Return the (x, y) coordinate for the center point of the cell that contains the specified text.  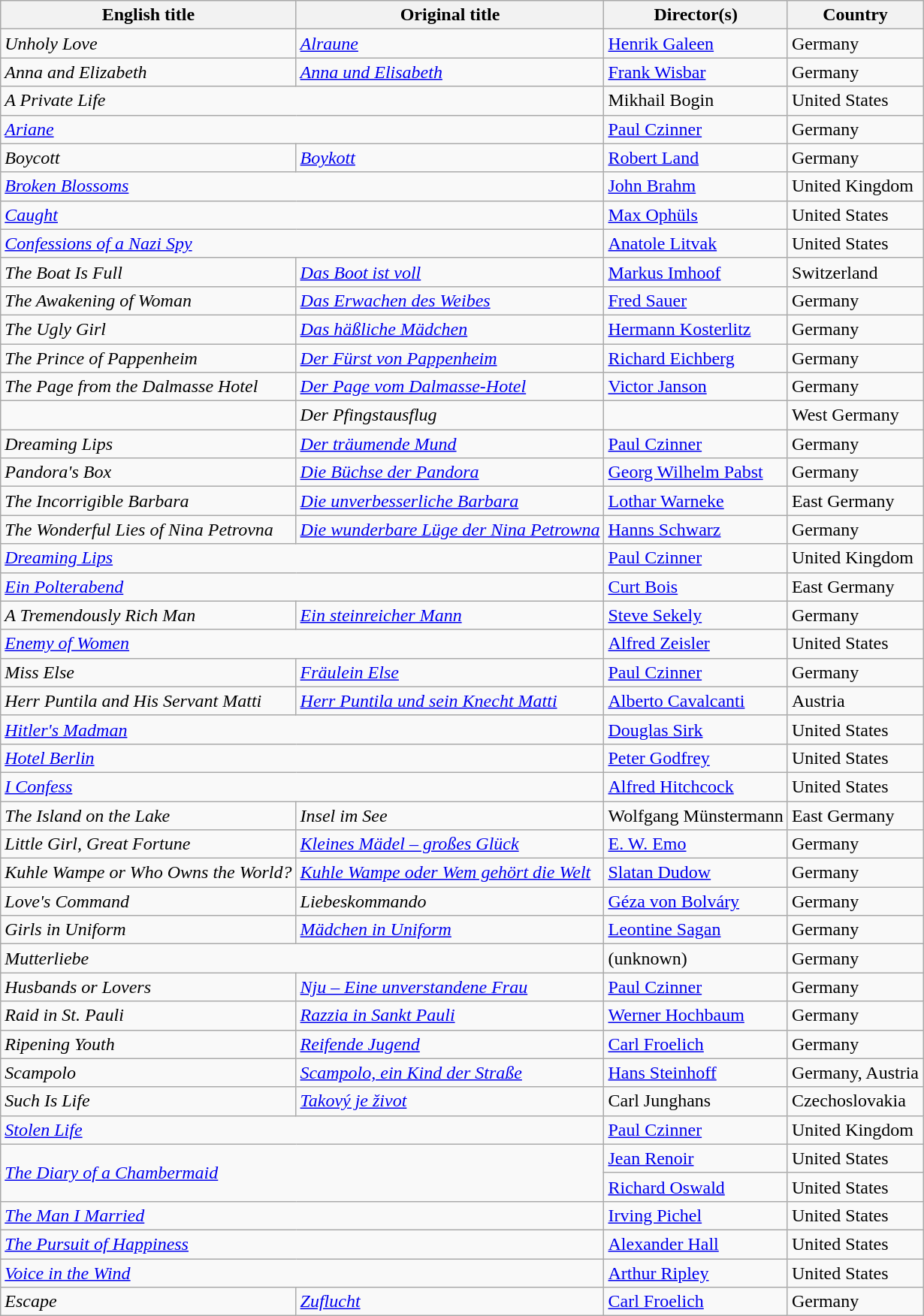
Markus Imhoof (696, 272)
Hitler's Madman (302, 729)
Caught (302, 215)
Das häßliche Mädchen (450, 329)
The Boat Is Full (149, 272)
Robert Land (696, 158)
Max Ophüls (696, 215)
Wolfgang Münstermann (696, 815)
Herr Puntila and His Servant Matti (149, 701)
Anna und Elisabeth (450, 72)
Love's Command (149, 901)
The Diary of a Chambermaid (302, 1173)
Such Is Life (149, 1101)
Alraune (450, 44)
Scampolo, ein Kind der Straße (450, 1073)
Der Page vom Dalmasse-Hotel (450, 387)
Peter Godfrey (696, 758)
Richard Eichberg (696, 358)
Miss Else (149, 672)
Switzerland (855, 272)
The Pursuit of Happiness (302, 1244)
Anatole Litvak (696, 243)
Escape (149, 1302)
Der Pfingstausflug (450, 415)
Das Erwachen des Weibes (450, 300)
Leontine Sagan (696, 930)
Mädchen in Uniform (450, 930)
Pandora's Box (149, 472)
Georg Wilhelm Pabst (696, 472)
Arthur Ripley (696, 1273)
Hans Steinhoff (696, 1073)
Enemy of Women (302, 644)
Reifende Jugend (450, 1044)
Nju – Eine unverstandene Frau (450, 987)
Ein Polterabend (302, 587)
The Wonderful Lies of Nina Petrovna (149, 530)
Hermann Kosterlitz (696, 329)
Girls in Uniform (149, 930)
Henrik Galeen (696, 44)
A Private Life (302, 101)
I Confess (302, 786)
Irving Pichel (696, 1215)
Slatan Dudow (696, 873)
The Page from the Dalmasse Hotel (149, 387)
Kuhle Wampe or Who Owns the World? (149, 873)
Der Fürst von Pappenheim (450, 358)
Director(s) (696, 15)
Raid in St. Pauli (149, 1016)
Zuflucht (450, 1302)
Insel im See (450, 815)
Ariane (302, 129)
Husbands or Lovers (149, 987)
Little Girl, Great Fortune (149, 844)
Original title (450, 15)
Czechoslovakia (855, 1101)
Mutterliebe (302, 958)
Unholy Love (149, 44)
Carl Junghans (696, 1101)
Fräulein Else (450, 672)
Stolen Life (302, 1130)
The Prince of Pappenheim (149, 358)
Victor Janson (696, 387)
Curt Bois (696, 587)
Das Boot ist voll (450, 272)
Boykott (450, 158)
Country (855, 15)
Alexander Hall (696, 1244)
Germany, Austria (855, 1073)
Scampolo (149, 1073)
The Ugly Girl (149, 329)
Mikhail Bogin (696, 101)
Ein steinreicher Mann (450, 615)
Confessions of a Nazi Spy (302, 243)
Razzia in Sankt Pauli (450, 1016)
Die wunderbare Lüge der Nina Petrowna (450, 530)
Werner Hochbaum (696, 1016)
Die unverbesserliche Barbara (450, 501)
Géza von Bolváry (696, 901)
The Man I Married (302, 1215)
Der träumende Mund (450, 444)
Herr Puntila und sein Knecht Matti (450, 701)
Takový je život (450, 1101)
Alfred Zeisler (696, 644)
Kleines Mädel – großes Glück (450, 844)
Ripening Youth (149, 1044)
Boycott (149, 158)
Richard Oswald (696, 1187)
Douglas Sirk (696, 729)
English title (149, 15)
A Tremendously Rich Man (149, 615)
The Incorrigible Barbara (149, 501)
Anna and Elizabeth (149, 72)
Liebeskommando (450, 901)
E. W. Emo (696, 844)
Kuhle Wampe oder Wem gehört die Welt (450, 873)
Die Büchse der Pandora (450, 472)
John Brahm (696, 186)
Alberto Cavalcanti (696, 701)
Jean Renoir (696, 1158)
Hotel Berlin (302, 758)
Alfred Hitchcock (696, 786)
Frank Wisbar (696, 72)
West Germany (855, 415)
Lothar Warneke (696, 501)
Austria (855, 701)
The Island on the Lake (149, 815)
(unknown) (696, 958)
Steve Sekely (696, 615)
Voice in the Wind (302, 1273)
The Awakening of Woman (149, 300)
Fred Sauer (696, 300)
Hanns Schwarz (696, 530)
Broken Blossoms (302, 186)
